From the cell containing the given text, extract its center point as [x, y] coordinate. 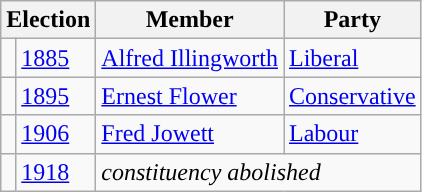
Fred Jowett [190, 134]
Alfred Illingworth [190, 58]
Liberal [353, 58]
1906 [56, 134]
1885 [56, 58]
Member [190, 20]
Party [353, 20]
Election [48, 20]
1895 [56, 96]
Ernest Flower [190, 96]
constituency abolished [258, 172]
1918 [56, 172]
Labour [353, 134]
Conservative [353, 96]
